From the cell containing the given text, extract its center point as [x, y] coordinate. 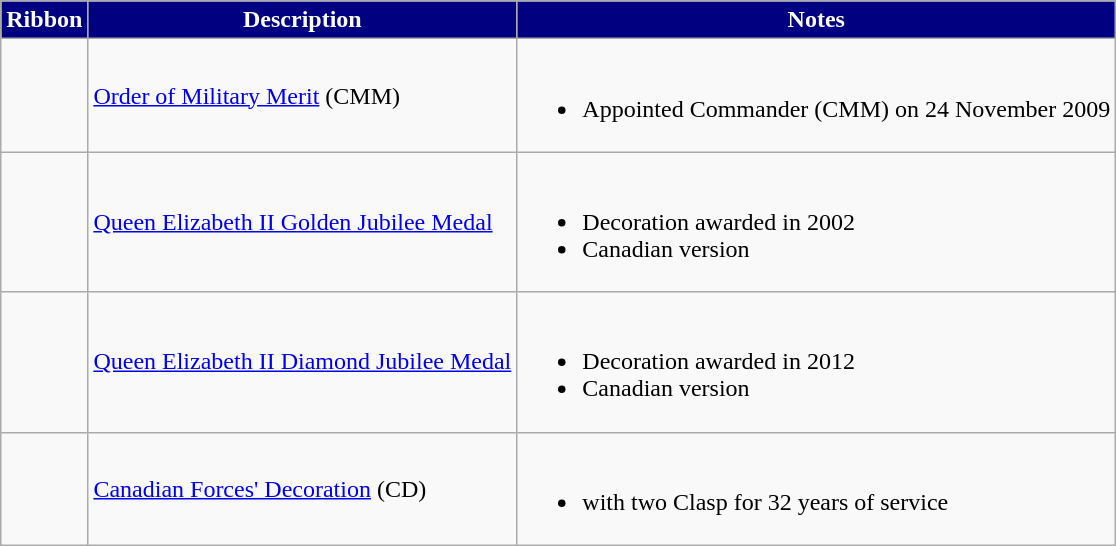
Decoration awarded in 2002Canadian version [816, 222]
with two Clasp for 32 years of service [816, 488]
Canadian Forces' Decoration (CD) [302, 488]
Description [302, 20]
Notes [816, 20]
Ribbon [44, 20]
Order of Military Merit (CMM) [302, 96]
Decoration awarded in 2012Canadian version [816, 362]
Appointed Commander (CMM) on 24 November 2009 [816, 96]
Queen Elizabeth II Golden Jubilee Medal [302, 222]
Queen Elizabeth II Diamond Jubilee Medal [302, 362]
